Return (X, Y) of the center of cell containing provided text 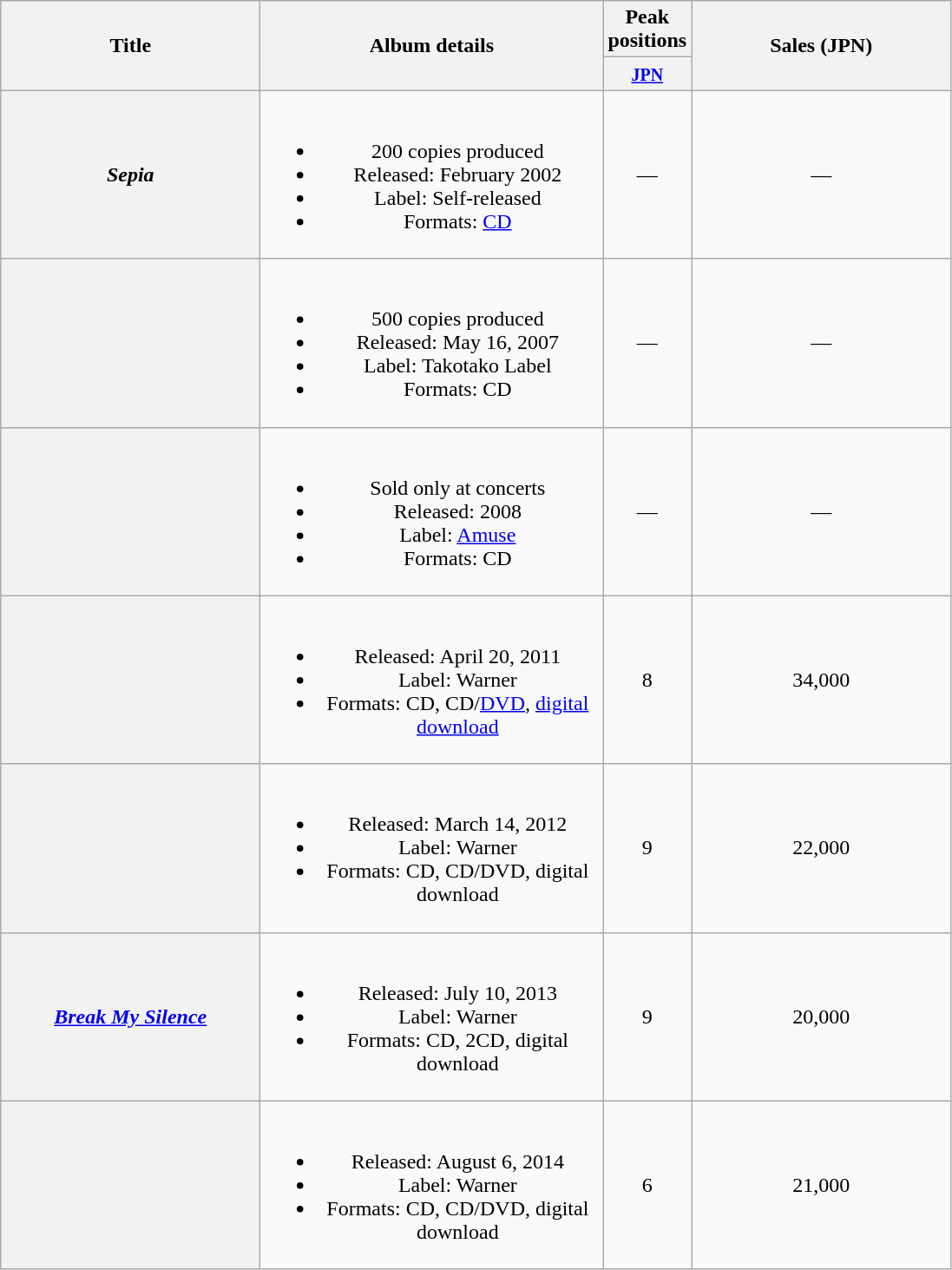
Album details (432, 45)
Break My Silence (130, 1017)
21,000 (821, 1185)
20,000 (821, 1017)
Released: March 14, 2012Label: WarnerFormats: CD, CD/DVD, digital download (432, 848)
Sales (JPN) (821, 45)
Sold only at concertsReleased: 2008Label: AmuseFormats: CD (432, 511)
200 copies producedReleased: February 2002Label: Self-releasedFormats: CD (432, 174)
Sepia (130, 174)
34,000 (821, 680)
Released: April 20, 2011Label: WarnerFormats: CD, CD/DVD, digital download (432, 680)
Released: July 10, 2013Label: WarnerFormats: CD, 2CD, digital download (432, 1017)
8 (647, 680)
JPN (647, 74)
6 (647, 1185)
Peak positions (647, 30)
Released: August 6, 2014Label: WarnerFormats: CD, CD/DVD, digital download (432, 1185)
Title (130, 45)
22,000 (821, 848)
500 copies producedReleased: May 16, 2007Label: Takotako LabelFormats: CD (432, 343)
